Pinpoint the cell where the given text exists, returning its [X, Y] midpoint coordinate. 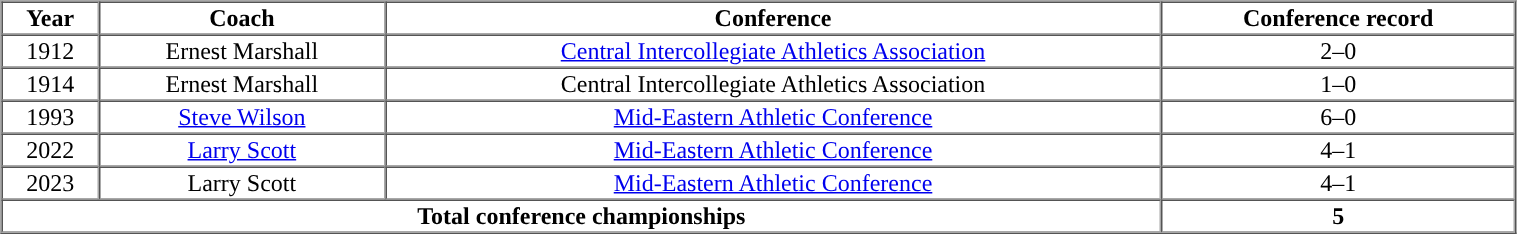
1912 [50, 50]
Coach [242, 18]
5 [1338, 216]
Conference [773, 18]
2–0 [1338, 50]
6–0 [1338, 116]
2022 [50, 150]
1–0 [1338, 84]
1993 [50, 116]
Steve Wilson [242, 116]
Total conference championships [582, 216]
2023 [50, 182]
1914 [50, 84]
Conference record [1338, 18]
Year [50, 18]
